Pinpoint the cell where the given text exists, returning its [x, y] midpoint coordinate. 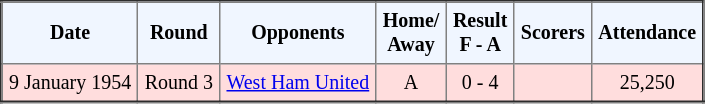
Opponents [298, 33]
A [411, 83]
West Ham United [298, 83]
ResultF - A [480, 33]
Home/Away [411, 33]
Round [179, 33]
25,250 [648, 83]
Date [70, 33]
0 - 4 [480, 83]
9 January 1954 [70, 83]
Scorers [553, 33]
Attendance [648, 33]
Round 3 [179, 83]
